Identify which cell holds the provided text, then report its [x, y] central coordinate. 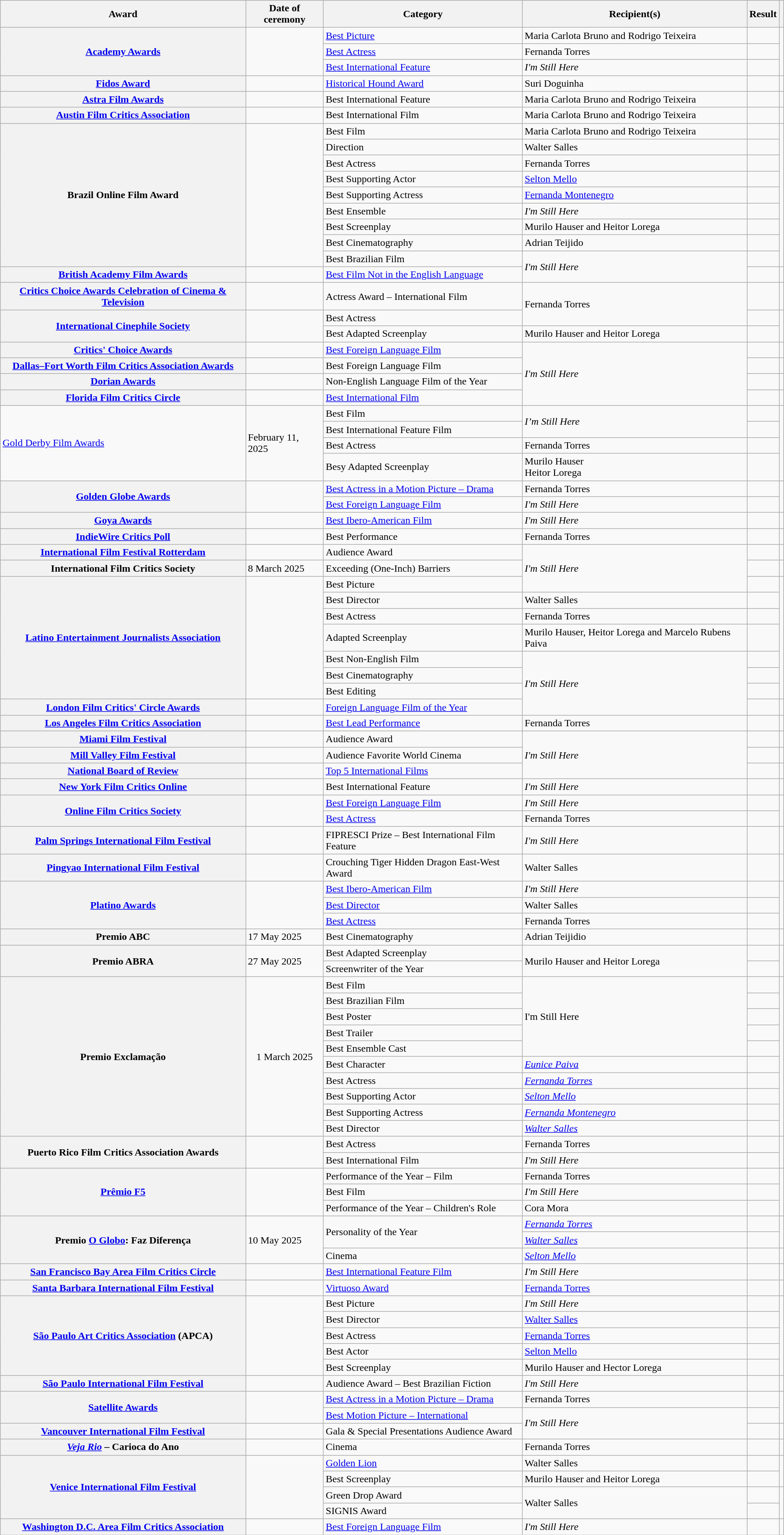
London Film Critics' Circle Awards [123, 707]
Exceeding (One-Inch) Barriers [423, 568]
Golden Globe Awards [123, 497]
Florida Film Critics Circle [123, 397]
Washington D.C. Area Film Critics Association [123, 1527]
Result [763, 14]
FIPRESCI Prize – Best International Film Feature [423, 840]
Prêmio F5 [123, 1192]
Austin Film Critics Association [123, 115]
Vancouver International Film Festival [123, 1431]
Best Character [423, 1065]
Brazil Online Film Award [123, 195]
Adapted Screenplay [423, 637]
Award [123, 14]
Dorian Awards [123, 382]
British Academy Film Awards [123, 275]
Platino Awards [123, 905]
Performance of the Year – Children's Role [423, 1208]
Venice International Film Festival [123, 1487]
8 March 2025 [285, 568]
Direction [423, 147]
Best Editing [423, 691]
Non-English Language Film of the Year [423, 382]
Critics' Choice Awards [123, 350]
Gold Derby Film Awards [123, 443]
Besy Adapted Screenplay [423, 467]
Puerto Rico Film Critics Association Awards [123, 1152]
Category [423, 14]
Critics Choice Awards Celebration of Cinema & Television [123, 297]
Green Drop Award [423, 1495]
Best Lead Performance [423, 723]
SIGNIS Award [423, 1511]
Best Ensemble [423, 211]
1 March 2025 [285, 1056]
Screenwriter of the Year [423, 969]
Online Film Critics Society [123, 811]
Miami Film Festival [123, 739]
Los Angeles Film Critics Association [123, 723]
Murilo HauserHeitor Lorega [634, 467]
New York Film Critics Online [123, 787]
Premio O Globo: Faz Diferença [123, 1240]
Premio Exclamação [123, 1056]
Suri Doguinha [634, 83]
National Board of Review [123, 771]
Foreign Language Film of the Year [423, 707]
Gala & Special Presentations Audience Award [423, 1431]
IndieWire Critics Poll [123, 537]
São Paulo Art Critics Association (APCA) [123, 1336]
Astra Film Awards [123, 99]
Best Actor [423, 1352]
Dallas–Fort Worth Film Critics Association Awards [123, 366]
Best Non-English Film [423, 659]
17 May 2025 [285, 937]
Fidos Award [123, 83]
Latino Entertainment Journalists Association [123, 637]
Performance of the Year – Film [423, 1176]
27 May 2025 [285, 961]
Actress Award – International Film [423, 297]
Recipient(s) [634, 14]
February 11, 2025 [285, 443]
Best Ensemble Cast [423, 1049]
10 May 2025 [285, 1240]
Best Film Not in the English Language [423, 275]
Pingyao International Film Festival [123, 868]
Golden Lion [423, 1463]
International Film Critics Society [123, 568]
Eunice Paiva [634, 1065]
Palm Springs International Film Festival [123, 840]
Satellite Awards [123, 1407]
Virtuoso Award [423, 1288]
Best Poster [423, 1016]
Premio ABRA [123, 961]
Cora Mora [634, 1208]
Veja Rio – Carioca do Ano [123, 1447]
Personality of the Year [423, 1232]
Historical Hound Award [423, 83]
Top 5 International Films [423, 771]
Best Trailer [423, 1032]
Murilo Hauser, Heitor Lorega and Marcelo Rubens Paiva [634, 637]
San Francisco Bay Area Film Critics Circle [123, 1272]
São Paulo International Film Festival [123, 1383]
International Film Festival Rotterdam [123, 552]
Murilo Hauser and Hector Lorega [634, 1367]
Mill Valley Film Festival [123, 755]
Goya Awards [123, 521]
Best Motion Picture – International [423, 1415]
Premio ABC [123, 937]
International Cinephile Society [123, 326]
Santa Barbara International Film Festival [123, 1288]
Academy Awards [123, 52]
I’m Still Here [634, 421]
Date of ceremony [285, 14]
Crouching Tiger Hidden Dragon East-West Award [423, 868]
Audience Award – Best Brazilian Fiction [423, 1383]
Best Performance [423, 537]
Adrian Teijido [634, 243]
Audience Favorite World Cinema [423, 755]
Adrian Teijidio [634, 937]
